Find where the given text appears and provide that cell's center as [x, y] coordinate. 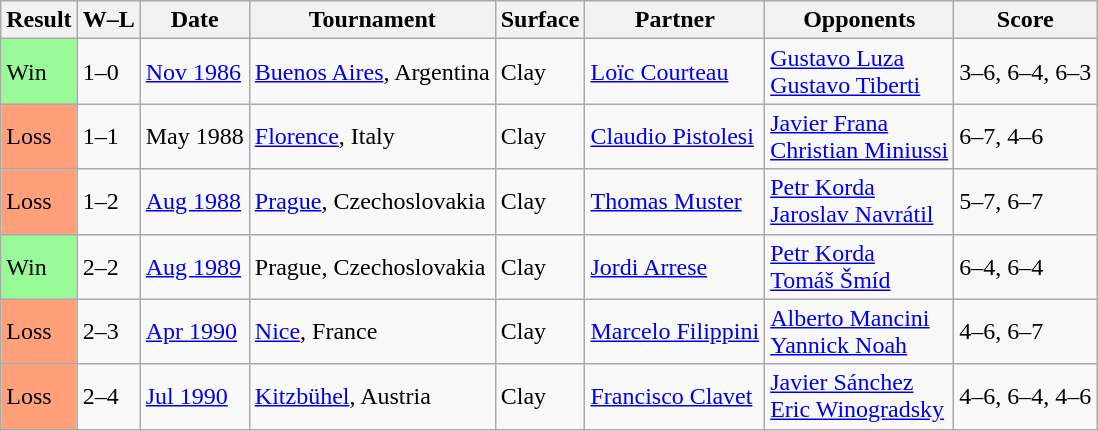
W–L [108, 20]
Apr 1990 [194, 332]
Thomas Muster [675, 202]
Marcelo Filippini [675, 332]
Alberto Mancini Yannick Noah [860, 332]
Buenos Aires, Argentina [372, 72]
2–4 [108, 396]
2–2 [108, 266]
6–4, 6–4 [1026, 266]
4–6, 6–7 [1026, 332]
Date [194, 20]
1–1 [108, 136]
Francisco Clavet [675, 396]
Tournament [372, 20]
Partner [675, 20]
1–2 [108, 202]
2–3 [108, 332]
Claudio Pistolesi [675, 136]
Petr Korda Tomáš Šmíd [860, 266]
3–6, 6–4, 6–3 [1026, 72]
Javier Sánchez Eric Winogradsky [860, 396]
Aug 1988 [194, 202]
Loïc Courteau [675, 72]
Surface [540, 20]
Petr Korda Jaroslav Navrátil [860, 202]
Jul 1990 [194, 396]
Jordi Arrese [675, 266]
5–7, 6–7 [1026, 202]
Gustavo Luza Gustavo Tiberti [860, 72]
Opponents [860, 20]
Florence, Italy [372, 136]
Nice, France [372, 332]
May 1988 [194, 136]
Kitzbühel, Austria [372, 396]
Score [1026, 20]
Aug 1989 [194, 266]
1–0 [108, 72]
Javier Frana Christian Miniussi [860, 136]
4–6, 6–4, 4–6 [1026, 396]
Nov 1986 [194, 72]
6–7, 4–6 [1026, 136]
Result [39, 20]
